Provide the [X, Y] coordinate of the cell's center where the given text is located.  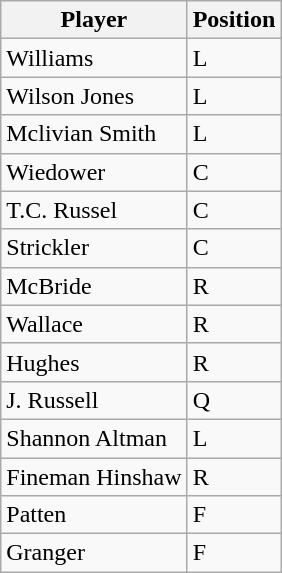
Q [234, 400]
Fineman Hinshaw [94, 477]
T.C. Russel [94, 210]
Wallace [94, 324]
Williams [94, 58]
Mclivian Smith [94, 134]
Patten [94, 515]
Hughes [94, 362]
Wiedower [94, 172]
Player [94, 20]
Strickler [94, 248]
Position [234, 20]
J. Russell [94, 400]
Granger [94, 553]
Shannon Altman [94, 438]
McBride [94, 286]
Wilson Jones [94, 96]
